Provide the (X, Y) coordinate of the cell's center where the given text is located.  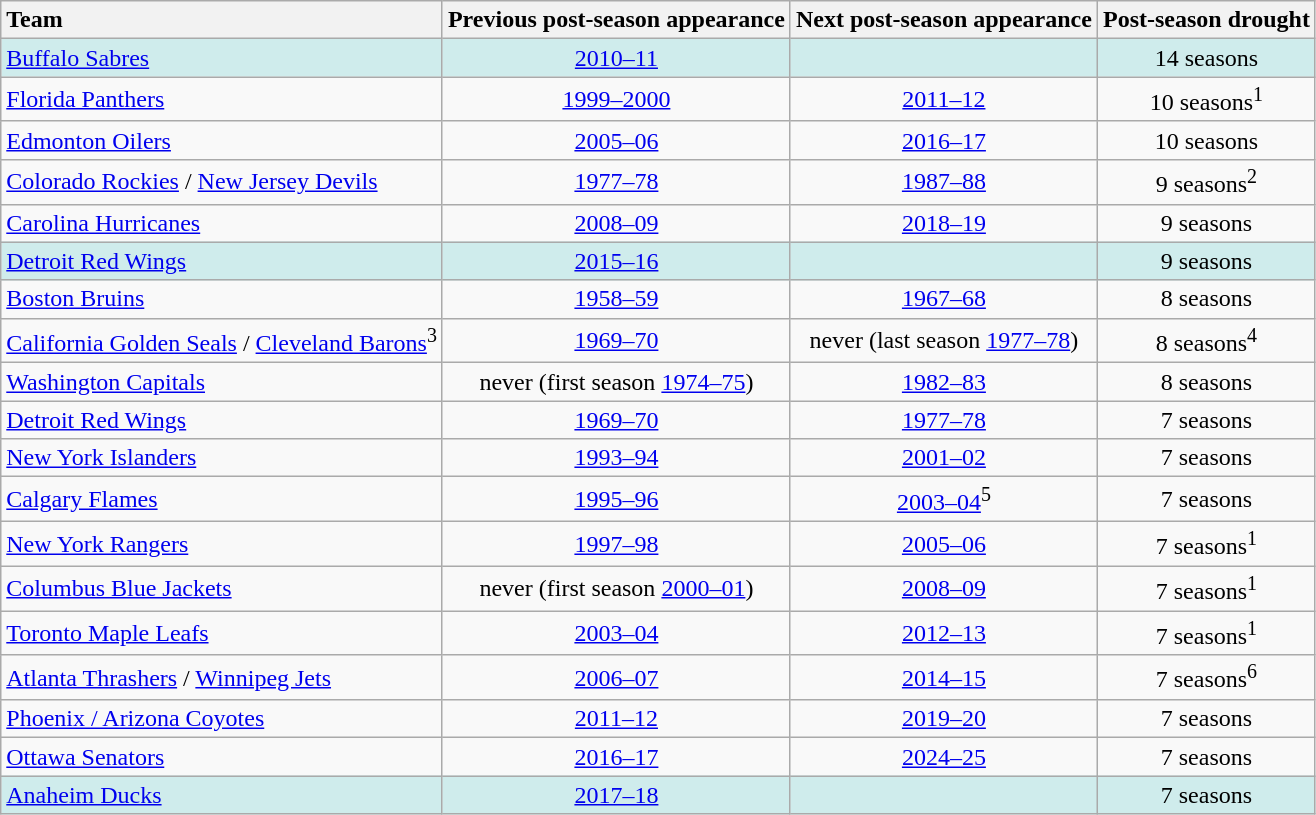
1999–2000 (616, 100)
2003–04 (616, 634)
Edmonton Oilers (222, 140)
2012–13 (944, 634)
Ottawa Senators (222, 757)
1995–96 (616, 500)
2014–15 (944, 678)
2015–16 (616, 261)
Toronto Maple Leafs (222, 634)
Calgary Flames (222, 500)
9 seasons2 (1206, 182)
1987–88 (944, 182)
1997–98 (616, 544)
Previous post-season appearance (616, 20)
2010–11 (616, 58)
Carolina Hurricanes (222, 223)
Boston Bruins (222, 299)
Phoenix / Arizona Coyotes (222, 719)
Anaheim Ducks (222, 795)
2017–18 (616, 795)
1967–68 (944, 299)
2018–19 (944, 223)
New York Rangers (222, 544)
1993–94 (616, 458)
1982–83 (944, 382)
7 seasons6 (1206, 678)
10 seasons (1206, 140)
10 seasons1 (1206, 100)
1958–59 (616, 299)
New York Islanders (222, 458)
2001–02 (944, 458)
Next post-season appearance (944, 20)
never (first season 2000–01) (616, 588)
Colorado Rockies / New Jersey Devils (222, 182)
Atlanta Thrashers / Winnipeg Jets (222, 678)
never (last season 1977–78) (944, 340)
2019–20 (944, 719)
Florida Panthers (222, 100)
2024–25 (944, 757)
never (first season 1974–75) (616, 382)
Columbus Blue Jackets (222, 588)
14 seasons (1206, 58)
2006–07 (616, 678)
Post-season drought (1206, 20)
2003–045 (944, 500)
Team (222, 20)
California Golden Seals / Cleveland Barons3 (222, 340)
8 seasons4 (1206, 340)
Washington Capitals (222, 382)
Buffalo Sabres (222, 58)
